Scan for the cell matching the given text and deliver its (x, y) coordinate at center. 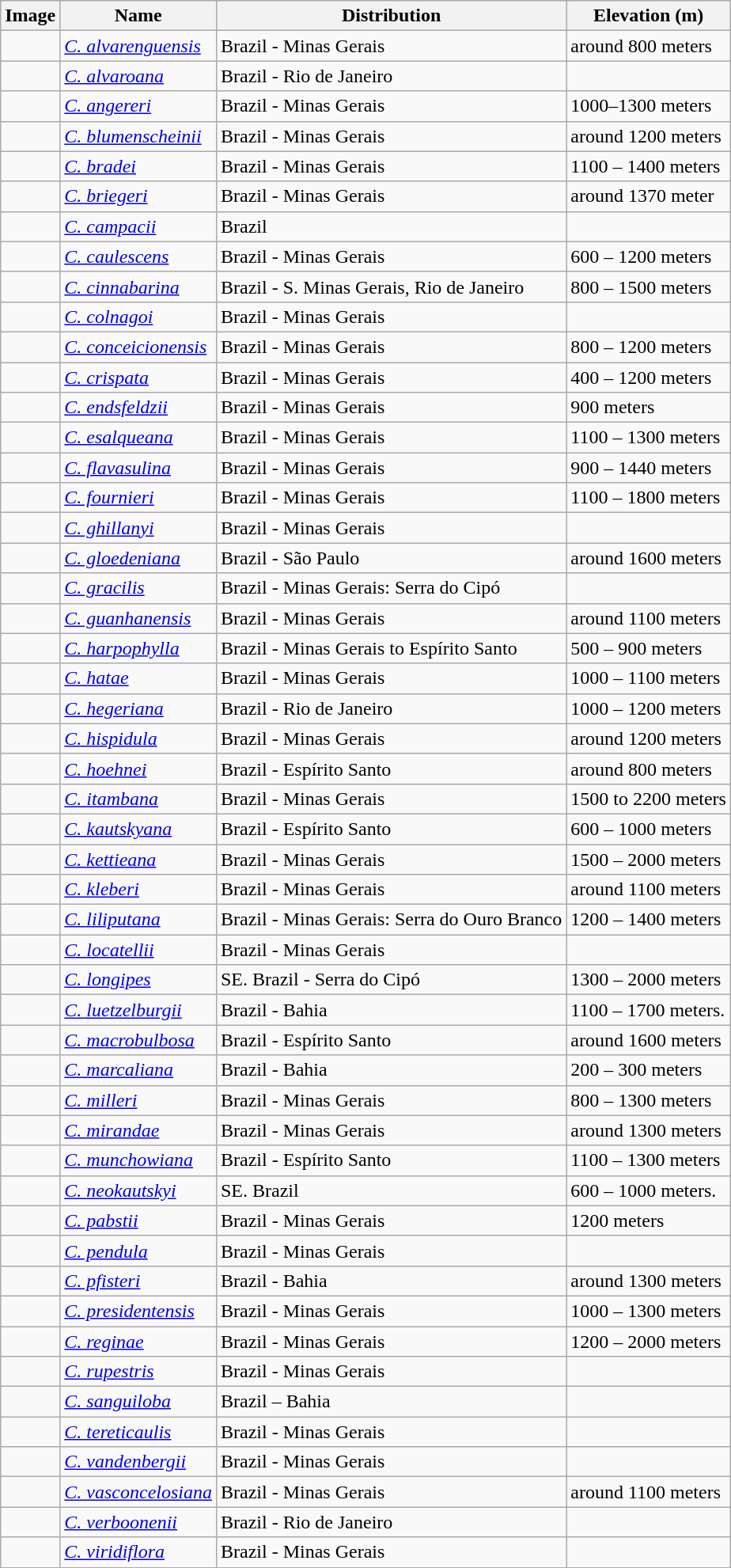
1300 – 2000 meters (649, 980)
600 – 1000 meters. (649, 1190)
C. briegeri (138, 196)
C. conceicionensis (138, 347)
C. hegeriana (138, 708)
1200 – 1400 meters (649, 920)
800 – 1300 meters (649, 1100)
C. hatae (138, 678)
1000–1300 meters (649, 106)
C. kettieana (138, 859)
C. hispidula (138, 738)
C. caulescens (138, 256)
1200 – 2000 meters (649, 1342)
C. locatellii (138, 950)
C. flavasulina (138, 468)
1000 – 1200 meters (649, 708)
200 – 300 meters (649, 1070)
Brazil - São Paulo (391, 558)
C. sanguiloba (138, 1402)
Brazil - Minas Gerais to Espírito Santo (391, 648)
C. kautskyana (138, 829)
C. cinnabarina (138, 287)
C. munchowiana (138, 1160)
C. vandenbergii (138, 1462)
C. gloedeniana (138, 558)
C. marcaliana (138, 1070)
C. macrobulbosa (138, 1040)
1500 – 2000 meters (649, 859)
C. bradei (138, 166)
Brazil (391, 226)
C. endsfeldzii (138, 408)
C. kleberi (138, 890)
C. presidentensis (138, 1311)
C. vasconcelosiana (138, 1492)
C. liliputana (138, 920)
C. harpophylla (138, 648)
C. longipes (138, 980)
1100 – 1700 meters. (649, 1010)
600 – 1000 meters (649, 829)
around 1370 meter (649, 196)
C. tereticaulis (138, 1432)
Brazil - S. Minas Gerais, Rio de Janeiro (391, 287)
Elevation (m) (649, 16)
SE. Brazil (391, 1190)
800 – 1500 meters (649, 287)
C. colnagoi (138, 317)
C. hoehnei (138, 769)
C. blumenscheinii (138, 136)
C. campacii (138, 226)
400 – 1200 meters (649, 378)
C. angereri (138, 106)
C. ghillanyi (138, 528)
Brazil – Bahia (391, 1402)
900 meters (649, 408)
C. alvaroana (138, 76)
Distribution (391, 16)
1200 meters (649, 1221)
C. rupestris (138, 1372)
C. alvarenguensis (138, 46)
C. fournieri (138, 498)
500 – 900 meters (649, 648)
1100 – 1800 meters (649, 498)
800 – 1200 meters (649, 347)
C. pendula (138, 1251)
C. verboonenii (138, 1522)
C. viridiflora (138, 1552)
1100 – 1400 meters (649, 166)
C. itambana (138, 799)
C. crispata (138, 378)
900 – 1440 meters (649, 468)
1000 – 1300 meters (649, 1311)
600 – 1200 meters (649, 256)
C. pfisteri (138, 1281)
1000 – 1100 meters (649, 678)
C. esalqueana (138, 438)
C. milleri (138, 1100)
C. reginae (138, 1342)
C. mirandae (138, 1130)
Brazil - Minas Gerais: Serra do Ouro Branco (391, 920)
Image (30, 16)
C. pabstii (138, 1221)
Brazil - Minas Gerais: Serra do Cipó (391, 588)
Name (138, 16)
1500 to 2200 meters (649, 799)
C. luetzelburgii (138, 1010)
C. neokautskyi (138, 1190)
C. guanhanensis (138, 618)
C. gracilis (138, 588)
SE. Brazil - Serra do Cipó (391, 980)
